Determine the (x, y) coordinate at the center of the cell enclosing the given text.  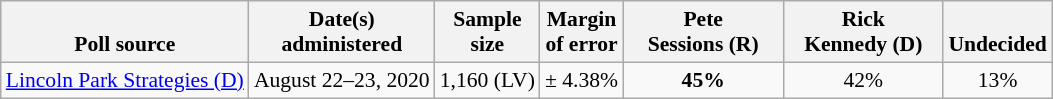
Date(s)administered (342, 32)
Poll source (125, 32)
August 22–23, 2020 (342, 80)
± 4.38% (582, 80)
1,160 (LV) (488, 80)
RickKennedy (D) (863, 32)
Lincoln Park Strategies (D) (125, 80)
PeteSessions (R) (703, 32)
13% (997, 80)
Samplesize (488, 32)
Undecided (997, 32)
Marginof error (582, 32)
42% (863, 80)
45% (703, 80)
